For the text-containing cell, return its midpoint in (X, Y) coordinate format. 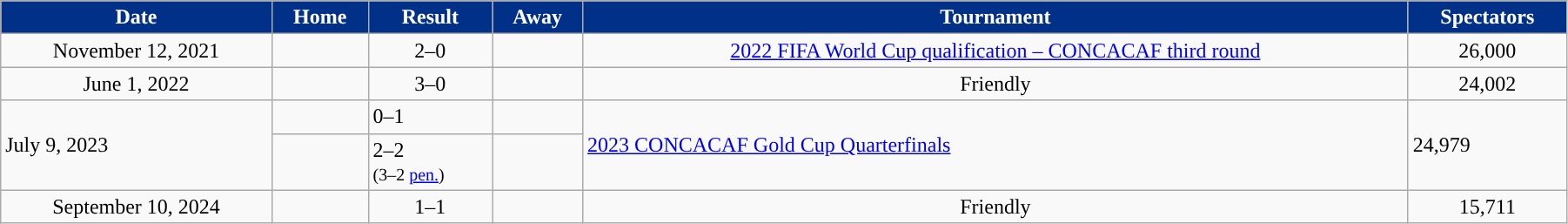
0–1 (430, 117)
September 10, 2024 (137, 207)
Date (137, 17)
15,711 (1487, 207)
Away (538, 17)
26,000 (1487, 51)
24,002 (1487, 84)
Home (320, 17)
June 1, 2022 (137, 84)
1–1 (430, 207)
2–0 (430, 51)
July 9, 2023 (137, 145)
2022 FIFA World Cup qualification – CONCACAF third round (995, 51)
Tournament (995, 17)
3–0 (430, 84)
24,979 (1487, 145)
Spectators (1487, 17)
2023 CONCACAF Gold Cup Quarterfinals (995, 145)
2–2(3–2 pen.) (430, 162)
November 12, 2021 (137, 51)
Result (430, 17)
